Pinpoint the cell where the given text exists, returning its [X, Y] midpoint coordinate. 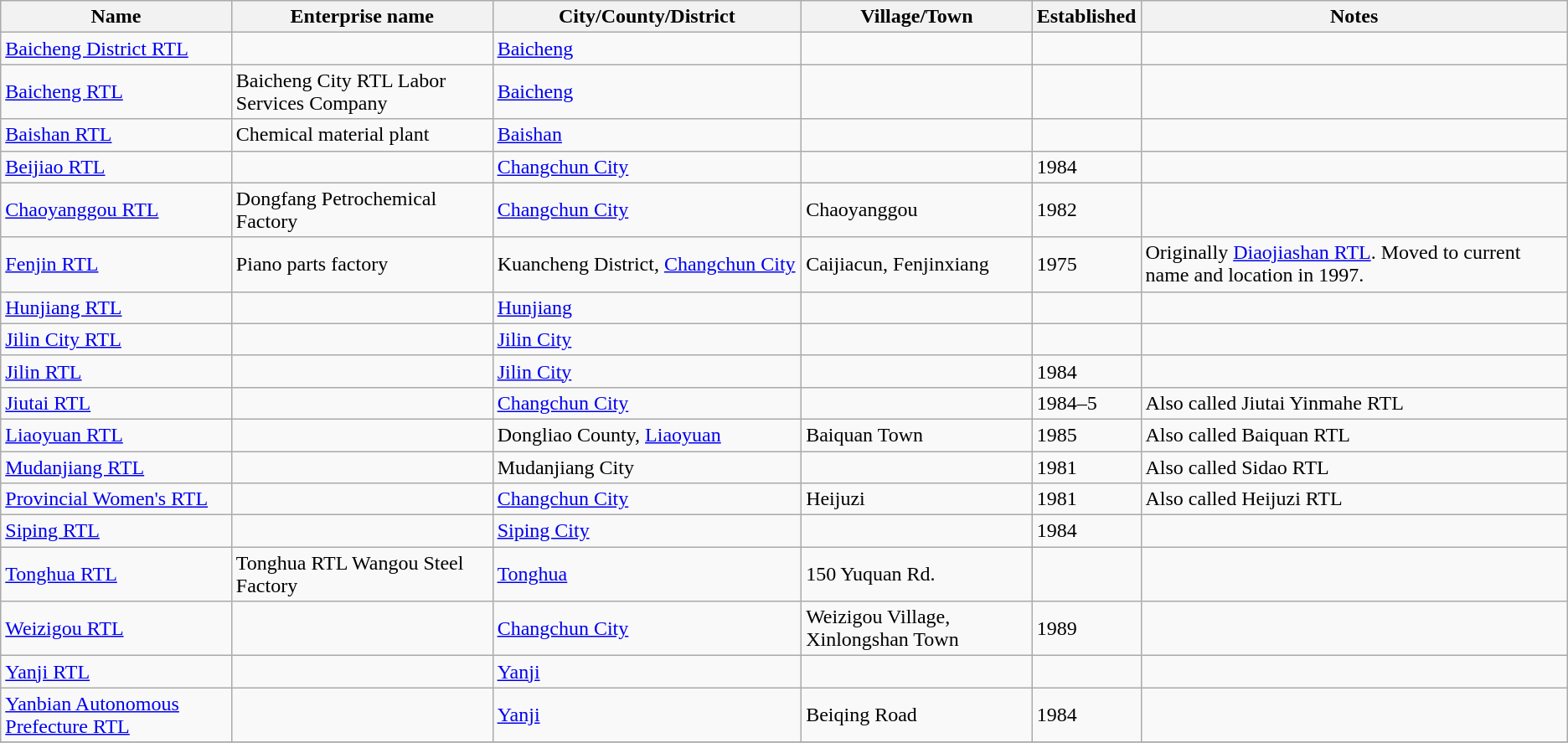
Liaoyuan RTL [116, 435]
Beijiao RTL [116, 167]
1985 [1086, 435]
Village/Town [917, 17]
Fenjin RTL [116, 265]
Baicheng District RTL [116, 49]
Hunjiang RTL [116, 307]
Originally Diaojiashan RTL. Moved to current name and location in 1997. [1354, 265]
1984–5 [1086, 403]
Mudanjiang City [647, 467]
Baicheng City RTL Labor Services Company [362, 92]
Baiquan Town [917, 435]
Jiutai RTL [116, 403]
Caijiacun, Fenjinxiang [917, 265]
Beiqing Road [917, 715]
Also called Jiutai Yinmahe RTL [1354, 403]
Chaoyanggou [917, 209]
Dongfang Petrochemical Factory [362, 209]
1982 [1086, 209]
Also called Baiquan RTL [1354, 435]
Name [116, 17]
Chemical material plant [362, 135]
1975 [1086, 265]
Siping City [647, 531]
Hunjiang [647, 307]
Established [1086, 17]
Baicheng RTL [116, 92]
Baishan RTL [116, 135]
Yanji RTL [116, 672]
Jilin RTL [116, 371]
Weizigou RTL [116, 628]
Jilin City RTL [116, 339]
Chaoyanggou RTL [116, 209]
Yanbian Autonomous Prefecture RTL [116, 715]
Weizigou Village, Xinlongshan Town [917, 628]
Piano parts factory [362, 265]
Mudanjiang RTL [116, 467]
Notes [1354, 17]
Enterprise name [362, 17]
Baishan [647, 135]
Siping RTL [116, 531]
Kuancheng District, Changchun City [647, 265]
Tonghua RTL [116, 575]
1989 [1086, 628]
Provincial Women's RTL [116, 499]
Dongliao County, Liaoyuan [647, 435]
City/County/District [647, 17]
Also called Sidao RTL [1354, 467]
Heijuzi [917, 499]
Tonghua [647, 575]
Also called Heijuzi RTL [1354, 499]
Tonghua RTL Wangou Steel Factory [362, 575]
150 Yuquan Rd. [917, 575]
